Search for the cell housing the specified text and yield its [X, Y] center coordinate. 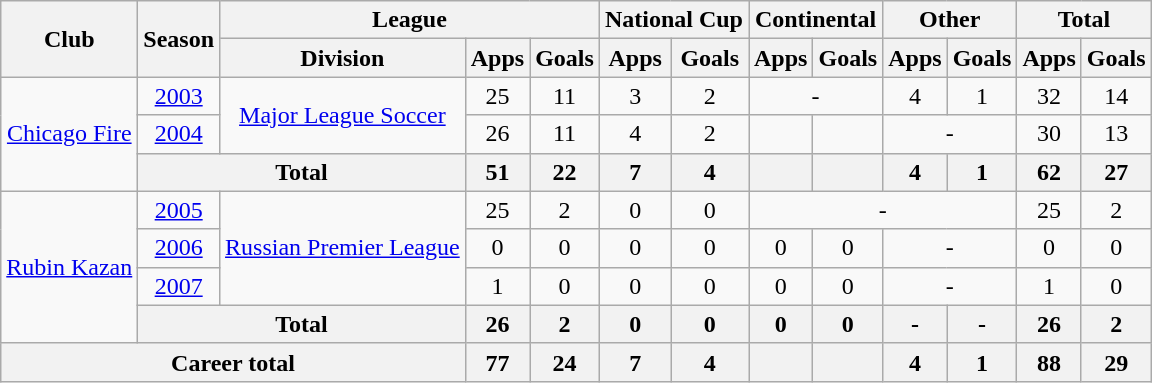
Division [343, 58]
22 [565, 172]
2004 [179, 134]
88 [1049, 362]
Russian Premier League [343, 248]
League [410, 20]
Club [70, 39]
Other [950, 20]
32 [1049, 96]
Season [179, 39]
Continental [815, 20]
2007 [179, 286]
14 [1116, 96]
Major League Soccer [343, 115]
77 [497, 362]
2005 [179, 210]
Chicago Fire [70, 134]
30 [1049, 134]
National Cup [674, 20]
2003 [179, 96]
51 [497, 172]
62 [1049, 172]
3 [635, 96]
24 [565, 362]
2006 [179, 248]
27 [1116, 172]
Career total [233, 362]
Rubin Kazan [70, 267]
13 [1116, 134]
29 [1116, 362]
